Capture the cell that displays the provided text and extract its [x, y] central coordinate. 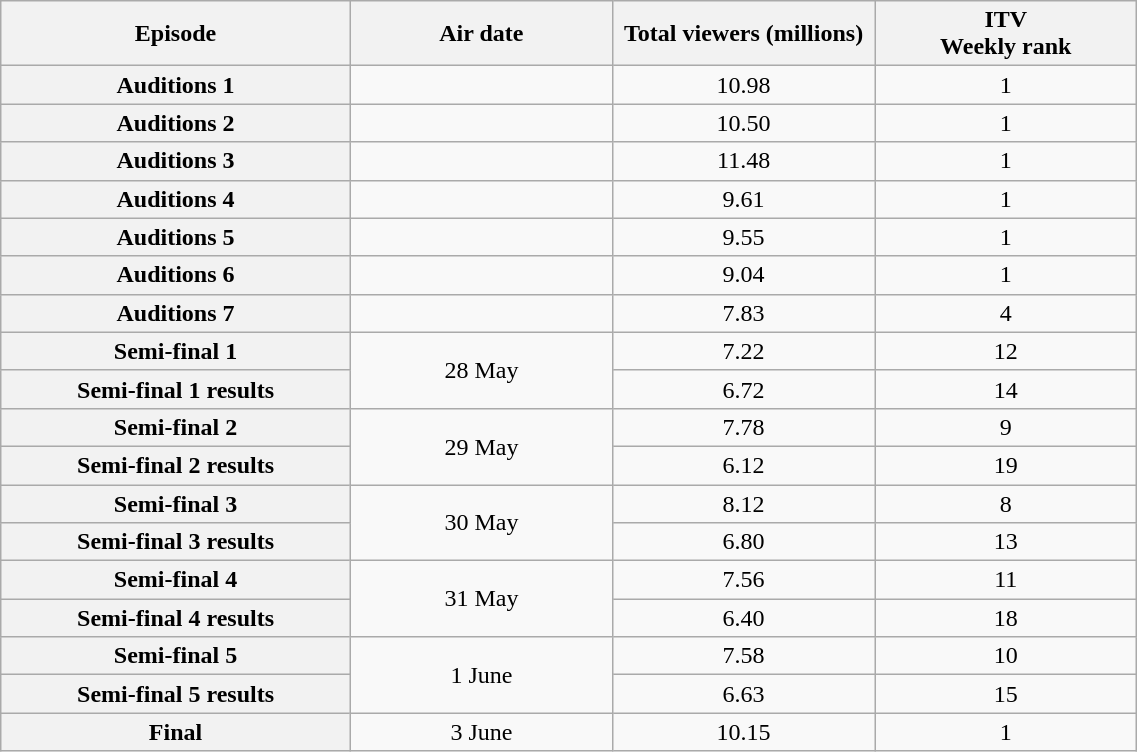
Auditions 6 [176, 275]
9.04 [743, 275]
9.55 [743, 237]
6.72 [743, 389]
Auditions 1 [176, 85]
30 May [481, 522]
28 May [481, 370]
15 [1006, 694]
11.48 [743, 161]
4 [1006, 313]
Auditions 3 [176, 161]
7.83 [743, 313]
10.15 [743, 732]
7.22 [743, 351]
6.80 [743, 542]
12 [1006, 351]
7.58 [743, 656]
Auditions 2 [176, 123]
13 [1006, 542]
Auditions 5 [176, 237]
Air date [481, 34]
Semi-final 1 [176, 351]
Semi-final 5 results [176, 694]
Semi-final 4 results [176, 618]
Auditions 7 [176, 313]
Semi-final 2 [176, 427]
Auditions 4 [176, 199]
Semi-final 1 results [176, 389]
Final [176, 732]
9 [1006, 427]
6.63 [743, 694]
6.40 [743, 618]
Semi-final 2 results [176, 465]
29 May [481, 446]
Semi-final 4 [176, 580]
14 [1006, 389]
31 May [481, 599]
Semi-final 3 [176, 503]
8.12 [743, 503]
7.56 [743, 580]
Total viewers (millions) [743, 34]
3 June [481, 732]
10.50 [743, 123]
19 [1006, 465]
9.61 [743, 199]
11 [1006, 580]
7.78 [743, 427]
18 [1006, 618]
6.12 [743, 465]
10 [1006, 656]
ITVWeekly rank [1006, 34]
Semi-final 3 results [176, 542]
8 [1006, 503]
10.98 [743, 85]
Episode [176, 34]
1 June [481, 675]
Semi-final 5 [176, 656]
